Search for the cell housing the specified text and yield its (x, y) center coordinate. 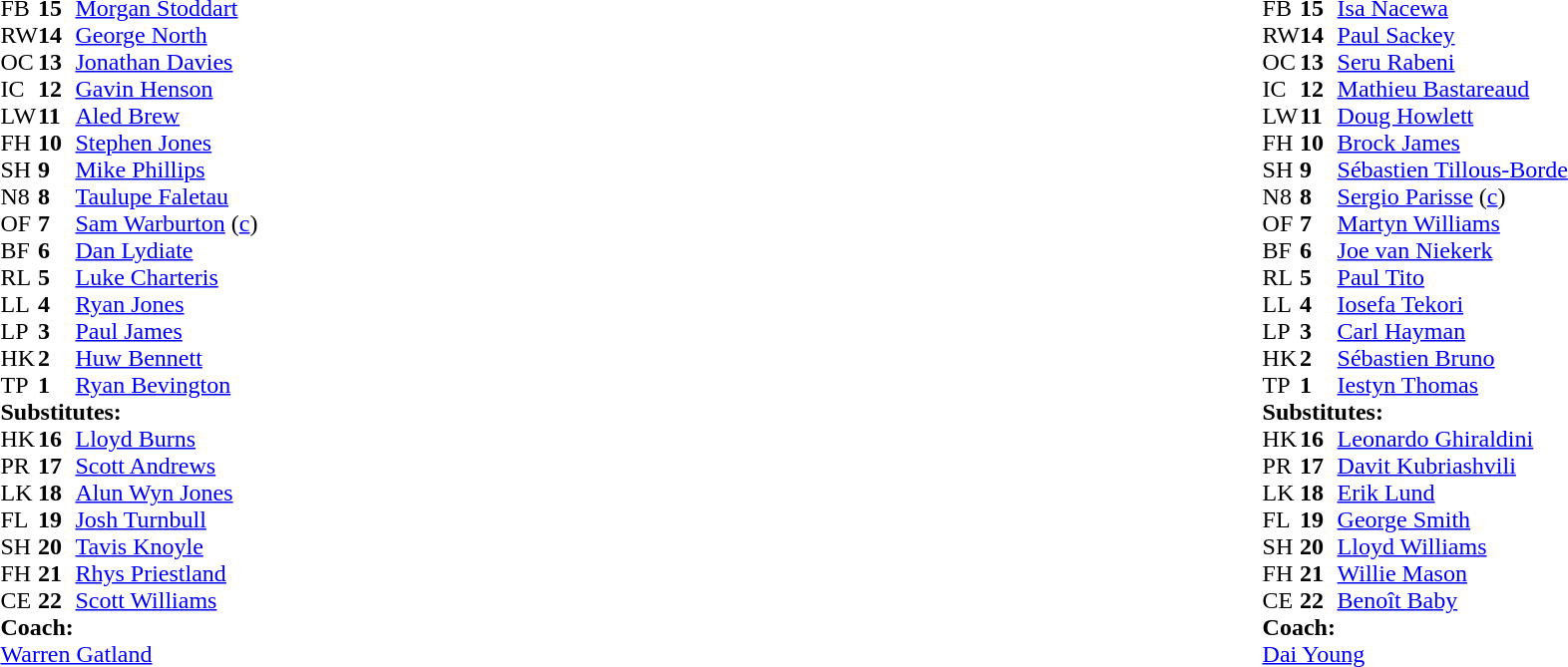
Martyn Williams (1452, 223)
Ryan Bevington (168, 385)
Joe van Niekerk (1452, 251)
Iestyn Thomas (1452, 385)
Sam Warburton (c) (168, 223)
Rhys Priestland (168, 574)
Scott Andrews (168, 467)
Sergio Parisse (c) (1452, 197)
Sébastien Tillous-Borde (1452, 169)
Dan Lydiate (168, 251)
Jonathan Davies (168, 62)
Dai Young (1415, 654)
Willie Mason (1452, 574)
George North (168, 36)
Paul Tito (1452, 277)
Carl Hayman (1452, 331)
Luke Charteris (168, 277)
Mike Phillips (168, 169)
Tavis Knoyle (168, 546)
Leonardo Ghiraldini (1452, 439)
Mathieu Bastareaud (1452, 90)
Taulupe Faletau (168, 197)
Lloyd Burns (168, 439)
Alun Wyn Jones (168, 493)
Ryan Jones (168, 305)
George Smith (1452, 520)
Seru Rabeni (1452, 62)
Huw Bennett (168, 359)
Josh Turnbull (168, 520)
Sébastien Bruno (1452, 359)
Iosefa Tekori (1452, 305)
Benoît Baby (1452, 600)
Warren Gatland (129, 654)
Doug Howlett (1452, 116)
Gavin Henson (168, 90)
Aled Brew (168, 116)
Lloyd Williams (1452, 546)
Paul James (168, 331)
Scott Williams (168, 600)
Brock James (1452, 144)
Paul Sackey (1452, 36)
Davit Kubriashvili (1452, 467)
Stephen Jones (168, 144)
Erik Lund (1452, 493)
